For the text-containing cell, return its midpoint in (x, y) coordinate format. 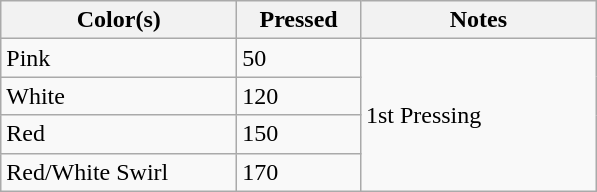
50 (299, 58)
Color(s) (119, 20)
Pink (119, 58)
Red/White Swirl (119, 172)
Red (119, 134)
120 (299, 96)
1st Pressing (478, 115)
Pressed (299, 20)
Notes (478, 20)
White (119, 96)
170 (299, 172)
150 (299, 134)
